For the text-containing cell, return its midpoint in [X, Y] coordinate format. 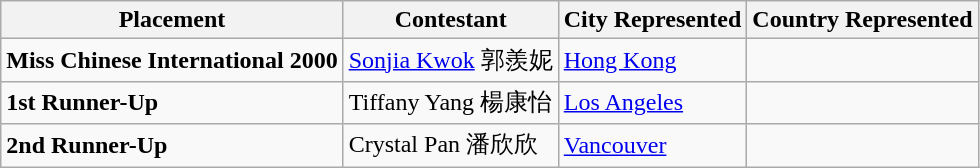
Hong Kong [652, 60]
Crystal Pan 潘欣欣 [450, 146]
Sonjia Kwok 郭羨妮 [450, 60]
Placement [172, 20]
Tiffany Yang 楊康怡 [450, 102]
Country Represented [862, 20]
Miss Chinese International 2000 [172, 60]
Vancouver [652, 146]
Los Angeles [652, 102]
2nd Runner-Up [172, 146]
City Represented [652, 20]
1st Runner-Up [172, 102]
Contestant [450, 20]
